Detect which cell encompasses the target text, then output its [X, Y] center coordinate. 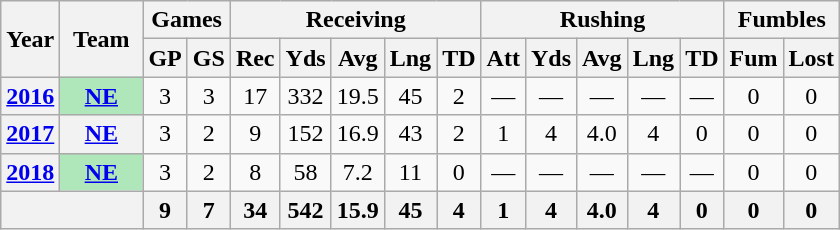
8 [255, 172]
17 [255, 96]
Rec [255, 58]
2016 [30, 96]
Rushing [602, 20]
2018 [30, 172]
15.9 [358, 210]
19.5 [358, 96]
16.9 [358, 134]
332 [306, 96]
152 [306, 134]
43 [410, 134]
Att [503, 58]
Team [102, 39]
7.2 [358, 172]
Lost [811, 58]
34 [255, 210]
GS [208, 58]
7 [208, 210]
Fum [754, 58]
Receiving [356, 20]
GP [165, 58]
Fumbles [782, 20]
11 [410, 172]
Year [30, 39]
Games [186, 20]
2017 [30, 134]
542 [306, 210]
58 [306, 172]
